Identify which cell holds the provided text, then report its (x, y) central coordinate. 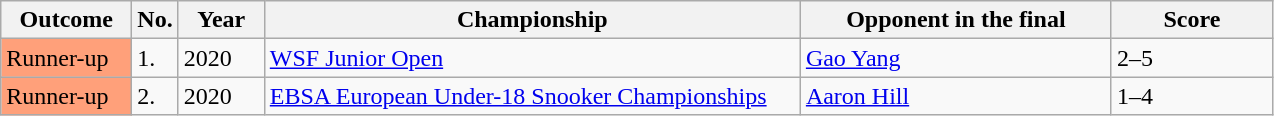
WSF Junior Open (532, 58)
Championship (532, 20)
Year (221, 20)
1–4 (1192, 96)
Opponent in the final (956, 20)
Outcome (66, 20)
Score (1192, 20)
Gao Yang (956, 58)
2. (155, 96)
No. (155, 20)
EBSA European Under-18 Snooker Championships (532, 96)
2–5 (1192, 58)
1. (155, 58)
Aaron Hill (956, 96)
